Capture the cell that displays the provided text and extract its [X, Y] central coordinate. 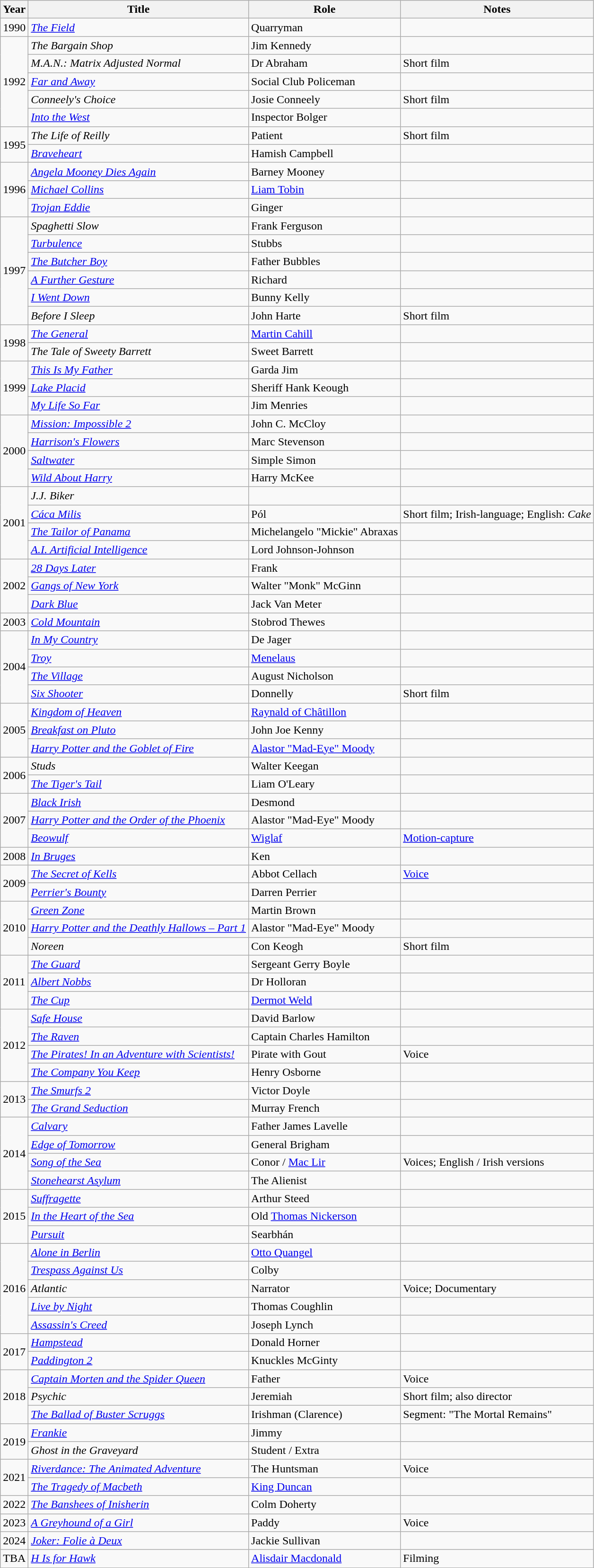
Braveheart [139, 153]
The Banshees of Inisherin [139, 1505]
Frank [324, 568]
Far and Away [139, 81]
Sheriff Hank Keough [324, 388]
Albert Nobbs [139, 982]
2013 [14, 1099]
Motion-capture [497, 838]
Michelangelo "Mickie" Abraxas [324, 532]
Pól [324, 514]
The Life of Reilly [139, 135]
2022 [14, 1505]
Michael Collins [139, 189]
Paddington 2 [139, 1360]
Calvary [139, 1126]
1995 [14, 144]
Sweet Barrett [324, 352]
Joseph Lynch [324, 1324]
28 Days Later [139, 568]
2018 [14, 1397]
Psychic [139, 1397]
A Further Gesture [139, 280]
Jeremiah [324, 1397]
Cold Mountain [139, 622]
Gangs of New York [139, 586]
Cáca Milis [139, 514]
Old Thomas Nickerson [324, 1216]
Troy [139, 658]
Student / Extra [324, 1451]
Filming [497, 1559]
De Jager [324, 640]
2021 [14, 1478]
Into the West [139, 117]
Bunny Kelly [324, 298]
Josie Conneely [324, 99]
TBA [14, 1559]
Patient [324, 135]
2024 [14, 1541]
M.A.N.: Matrix Adjusted Normal [139, 63]
Con Keogh [324, 946]
Jack Van Meter [324, 604]
A.I. Artificial Intelligence [139, 550]
Beowulf [139, 838]
Stubbs [324, 244]
Green Zone [139, 910]
2008 [14, 856]
Harry McKee [324, 478]
The Alienist [324, 1180]
Title [139, 9]
Short film; Irish-language; English: Cake [497, 514]
Trojan Eddie [139, 207]
1992 [14, 81]
Darren Perrier [324, 892]
Segment: "The Mortal Remains" [497, 1415]
The Tragedy of Macbeth [139, 1487]
Pirate with Gout [324, 1054]
Harry Potter and the Goblet of Fire [139, 748]
Turbulence [139, 244]
Lord Johnson-Johnson [324, 550]
Harrison's Flowers [139, 442]
Hampstead [139, 1342]
Wild About Harry [139, 478]
2010 [14, 928]
1997 [14, 271]
John Harte [324, 316]
The Raven [139, 1036]
Stonehearst Asylum [139, 1180]
A Greyhound of a Girl [139, 1523]
Ken [324, 856]
The Guard [139, 964]
Richard [324, 280]
In Bruges [139, 856]
The Village [139, 676]
Father James Lavelle [324, 1126]
2012 [14, 1045]
The Grand Seduction [139, 1108]
2014 [14, 1153]
Inspector Bolger [324, 117]
The Tiger's Tail [139, 784]
Liam Tobin [324, 189]
2000 [14, 451]
Walter "Monk" McGinn [324, 586]
Searbhán [324, 1234]
The Cup [139, 1000]
John C. McCloy [324, 424]
Conneely's Choice [139, 99]
Before I Sleep [139, 316]
Kingdom of Heaven [139, 712]
H Is for Hawk [139, 1559]
Father Bubbles [324, 262]
Dr Abraham [324, 63]
Abbot Cellach [324, 874]
Simple Simon [324, 460]
My Life So Far [139, 406]
Noreen [139, 946]
Frank Ferguson [324, 226]
Henry Osborne [324, 1072]
Wiglaf [324, 838]
Voice; Documentary [497, 1288]
Knuckles McGinty [324, 1360]
Garda Jim [324, 370]
Barney Mooney [324, 171]
2016 [14, 1288]
Role [324, 9]
This Is My Father [139, 370]
Murray French [324, 1108]
Trespass Against Us [139, 1270]
2023 [14, 1523]
The Secret of Kells [139, 874]
Saltwater [139, 460]
2017 [14, 1351]
Jackie Sullivan [324, 1541]
Paddy [324, 1523]
Perrier's Bounty [139, 892]
Victor Doyle [324, 1090]
I Went Down [139, 298]
The Tale of Sweety Barrett [139, 352]
1999 [14, 388]
Six Shooter [139, 694]
1998 [14, 343]
Riverdance: The Animated Adventure [139, 1469]
August Nicholson [324, 676]
In the Heart of the Sea [139, 1216]
The Smurfs 2 [139, 1090]
Song of the Sea [139, 1162]
Voices; English / Irish versions [497, 1162]
Donnelly [324, 694]
Liam O'Leary [324, 784]
Dermot Weld [324, 1000]
2002 [14, 586]
Menelaus [324, 658]
John Joe Kenny [324, 730]
Narrator [324, 1288]
Ginger [324, 207]
Harry Potter and the Deathly Hallows – Part 1 [139, 928]
Mission: Impossible 2 [139, 424]
Black Irish [139, 802]
Captain Morten and the Spider Queen [139, 1379]
2003 [14, 622]
Otto Quangel [324, 1252]
2005 [14, 730]
The Bargain Shop [139, 45]
Marc Stevenson [324, 442]
2011 [14, 982]
Pursuit [139, 1234]
General Brigham [324, 1144]
Sergeant Gerry Boyle [324, 964]
Angela Mooney Dies Again [139, 171]
Jim Menries [324, 406]
Joker: Folie à Deux [139, 1541]
Walter Keegan [324, 766]
Lake Placid [139, 388]
In My Country [139, 640]
Colby [324, 1270]
The Tailor of Panama [139, 532]
2015 [14, 1216]
Thomas Coughlin [324, 1306]
Edge of Tomorrow [139, 1144]
Alone in Berlin [139, 1252]
Martin Brown [324, 910]
2009 [14, 883]
Father [324, 1379]
Suffragette [139, 1198]
Raynald of Châtillon [324, 712]
Dr Holloran [324, 982]
J.J. Biker [139, 496]
The Ballad of Buster Scruggs [139, 1415]
Harry Potter and the Order of the Phoenix [139, 820]
The Pirates! In an Adventure with Scientists! [139, 1054]
Spaghetti Slow [139, 226]
The Field [139, 27]
Jim Kennedy [324, 45]
The Butcher Boy [139, 262]
Live by Night [139, 1306]
Social Club Policeman [324, 81]
Safe House [139, 1018]
Short film; also director [497, 1397]
1996 [14, 189]
The Company You Keep [139, 1072]
Frankie [139, 1433]
Irishman (Clarence) [324, 1415]
Captain Charles Hamilton [324, 1036]
Stobrod Thewes [324, 622]
Breakfast on Pluto [139, 730]
Conor / Mac Lir [324, 1162]
Ghost in the Graveyard [139, 1451]
Desmond [324, 802]
Donald Horner [324, 1342]
The Huntsman [324, 1469]
2004 [14, 667]
Hamish Campbell [324, 153]
David Barlow [324, 1018]
Colm Doherty [324, 1505]
Alisdair Macdonald [324, 1559]
Quarryman [324, 27]
1990 [14, 27]
2006 [14, 775]
Martin Cahill [324, 334]
The General [139, 334]
2007 [14, 820]
Notes [497, 9]
Assassin's Creed [139, 1324]
Atlantic [139, 1288]
Jimmy [324, 1433]
Year [14, 9]
Studs [139, 766]
King Duncan [324, 1487]
Arthur Steed [324, 1198]
Dark Blue [139, 604]
2001 [14, 523]
2019 [14, 1442]
